Identify which cell holds the provided text, then report its [x, y] central coordinate. 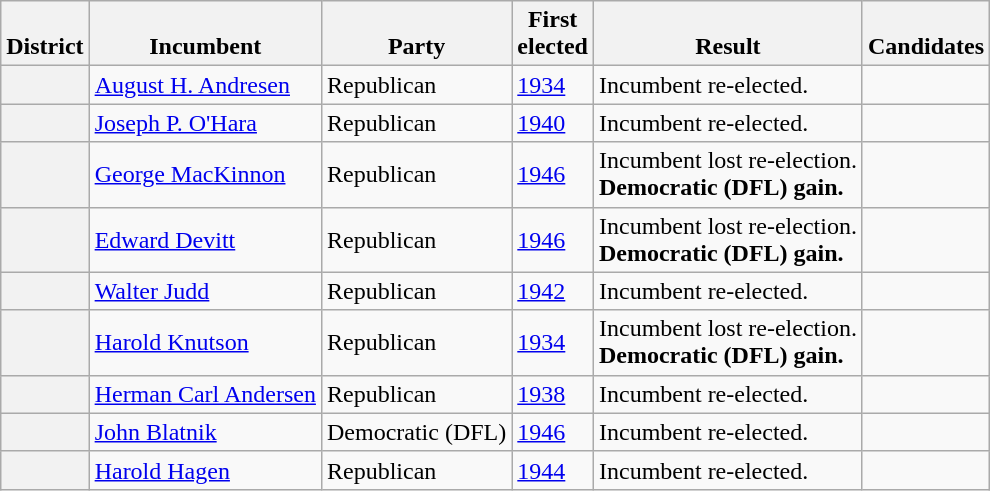
1938 [553, 394]
John Blatnik [205, 432]
Edward Devitt [205, 240]
Joseph P. O'Hara [205, 123]
Candidates [926, 34]
Harold Hagen [205, 470]
1940 [553, 123]
Incumbent [205, 34]
1942 [553, 291]
District [45, 34]
Party [416, 34]
Herman Carl Andersen [205, 394]
Firstelected [553, 34]
Walter Judd [205, 291]
1944 [553, 470]
Harold Knutson [205, 342]
August H. Andresen [205, 85]
George MacKinnon [205, 174]
Democratic (DFL) [416, 432]
Result [728, 34]
